Detect which cell encompasses the target text, then output its [x, y] center coordinate. 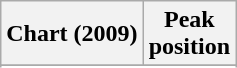
Peakposition [189, 34]
Chart (2009) [72, 34]
